Identify which cell holds the provided text, then report its (X, Y) central coordinate. 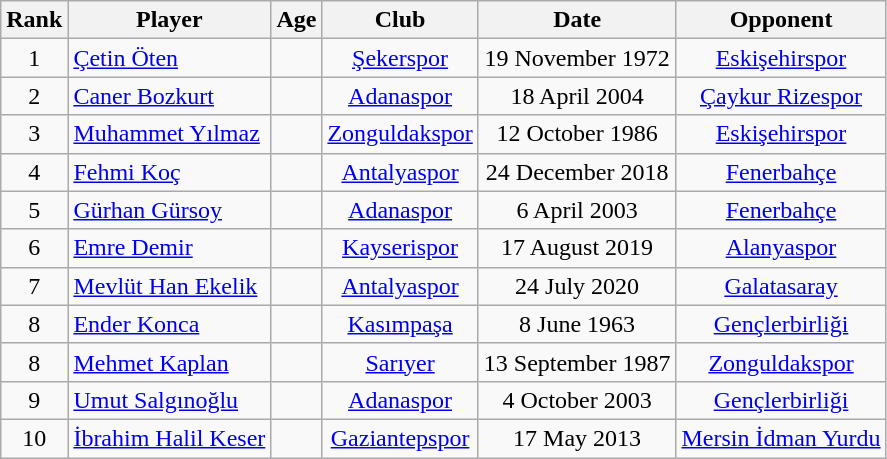
7 (34, 286)
Date (577, 20)
5 (34, 210)
Muhammet Yılmaz (170, 134)
Kayserispor (400, 248)
3 (34, 134)
Çetin Öten (170, 58)
19 November 1972 (577, 58)
10 (34, 438)
6 April 2003 (577, 210)
24 December 2018 (577, 172)
4 October 2003 (577, 400)
Mevlüt Han Ekelik (170, 286)
Sarıyer (400, 362)
Emre Demir (170, 248)
18 April 2004 (577, 96)
Kasımpaşa (400, 324)
12 October 1986 (577, 134)
17 August 2019 (577, 248)
9 (34, 400)
Club (400, 20)
Age (296, 20)
Player (170, 20)
Opponent (781, 20)
Alanyaspor (781, 248)
Çaykur Rizespor (781, 96)
Umut Salgınoğlu (170, 400)
13 September 1987 (577, 362)
Galatasaray (781, 286)
6 (34, 248)
4 (34, 172)
1 (34, 58)
Şekerspor (400, 58)
Gürhan Gürsoy (170, 210)
2 (34, 96)
Ender Konca (170, 324)
Gaziantepspor (400, 438)
8 June 1963 (577, 324)
Rank (34, 20)
17 May 2013 (577, 438)
İbrahim Halil Keser (170, 438)
24 July 2020 (577, 286)
Mehmet Kaplan (170, 362)
Mersin İdman Yurdu (781, 438)
Fehmi Koç (170, 172)
Caner Bozkurt (170, 96)
